Output the [x, y] coordinate of the center of the cell containing the given text.  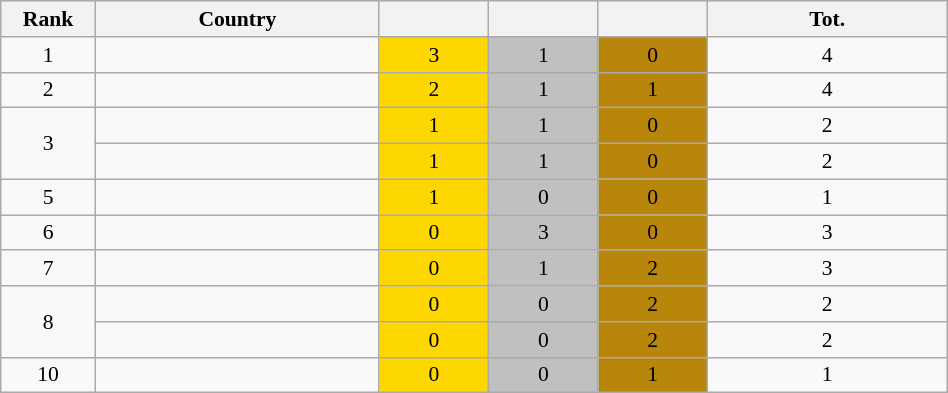
6 [48, 233]
Country [237, 19]
Tot. [827, 19]
10 [48, 375]
8 [48, 322]
7 [48, 269]
Rank [48, 19]
5 [48, 197]
